Determine the [X, Y] coordinate at the center of the cell enclosing the given text.  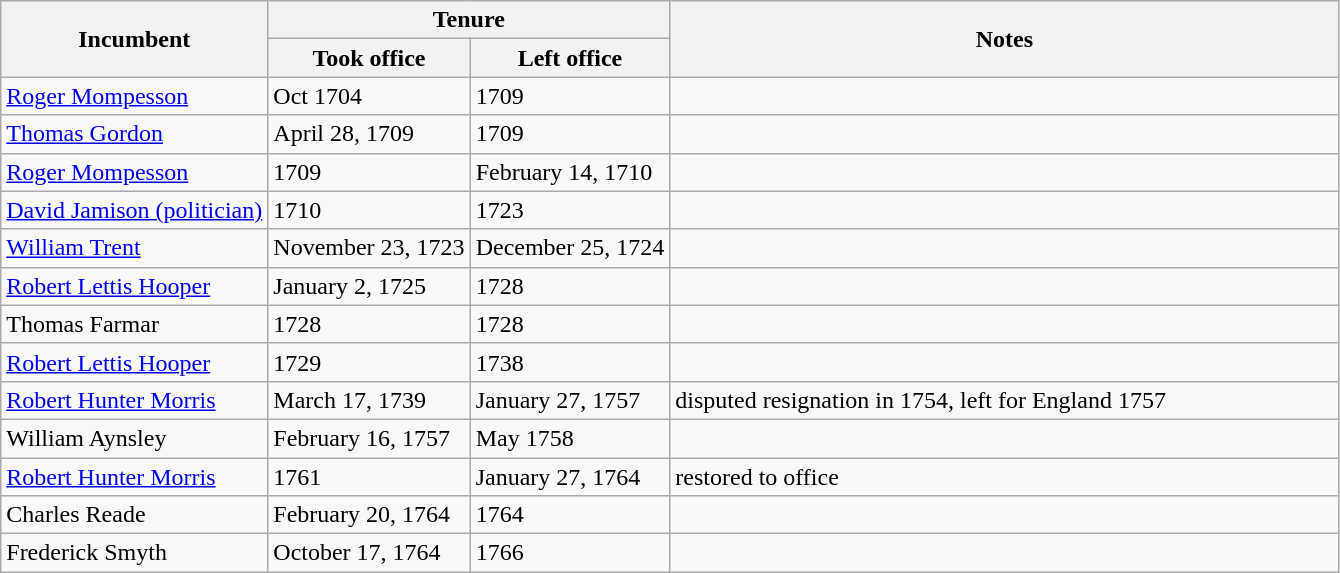
Took office [369, 58]
disputed resignation in 1754, left for England 1757 [1004, 400]
January 2, 1725 [369, 286]
David Jamison (politician) [134, 210]
Oct 1704 [369, 96]
William Trent [134, 248]
1738 [570, 362]
March 17, 1739 [369, 400]
Charles Reade [134, 515]
Incumbent [134, 39]
February 16, 1757 [369, 438]
1764 [570, 515]
May 1758 [570, 438]
October 17, 1764 [369, 553]
April 28, 1709 [369, 134]
Thomas Gordon [134, 134]
1761 [369, 477]
William Aynsley [134, 438]
February 14, 1710 [570, 172]
1723 [570, 210]
January 27, 1764 [570, 477]
Frederick Smyth [134, 553]
November 23, 1723 [369, 248]
February 20, 1764 [369, 515]
Thomas Farmar [134, 324]
1766 [570, 553]
Notes [1004, 39]
December 25, 1724 [570, 248]
1710 [369, 210]
Tenure [469, 20]
1729 [369, 362]
January 27, 1757 [570, 400]
restored to office [1004, 477]
Left office [570, 58]
